Scan for the cell matching the given text and deliver its [X, Y] coordinate at center. 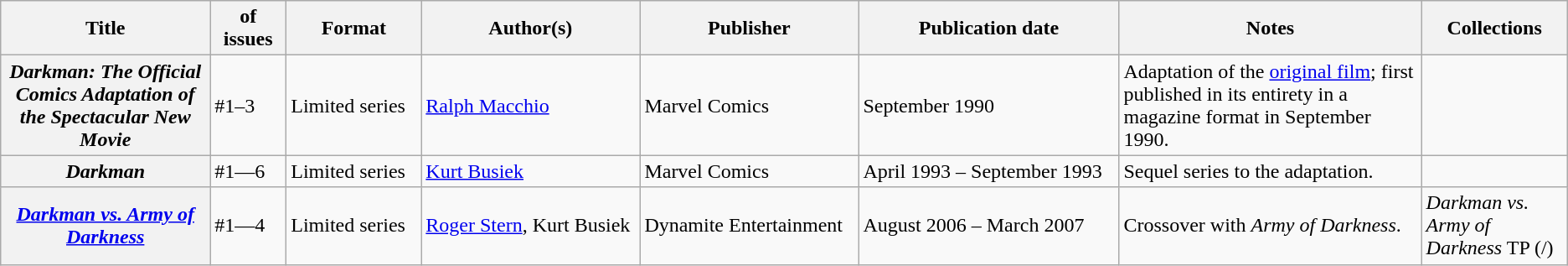
Title [106, 29]
April 1993 – September 1993 [988, 171]
Author(s) [531, 29]
Publication date [988, 29]
Darkman vs. Army of Darkness TP (/) [1494, 226]
Kurt Busiek [531, 171]
#1—4 [248, 226]
#1–3 [248, 106]
Format [353, 29]
Sequel series to the adaptation. [1270, 171]
September 1990 [988, 106]
Collections [1494, 29]
Darkman vs. Army of Darkness [106, 226]
Adaptation of the original film; first published in its entirety in a magazine format in September 1990. [1270, 106]
Roger Stern, Kurt Busiek [531, 226]
Darkman [106, 171]
Ralph Macchio [531, 106]
Dynamite Entertainment [749, 226]
Darkman: The Official Comics Adaptation of the Spectacular New Movie [106, 106]
Notes [1270, 29]
Crossover with Army of Darkness. [1270, 226]
Publisher [749, 29]
August 2006 – March 2007 [988, 226]
#1—6 [248, 171]
of issues [248, 29]
